Determine the [X, Y] coordinate at the center of the cell enclosing the given text.  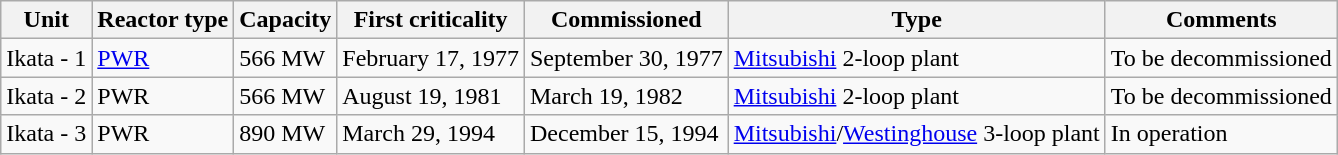
Type [916, 20]
February 17, 1977 [431, 58]
March 19, 1982 [626, 96]
December 15, 1994 [626, 134]
Reactor type [163, 20]
August 19, 1981 [431, 96]
Ikata - 2 [46, 96]
In operation [1221, 134]
Commissioned [626, 20]
Ikata - 3 [46, 134]
890 MW [286, 134]
Capacity [286, 20]
Comments [1221, 20]
Unit [46, 20]
September 30, 1977 [626, 58]
First criticality [431, 20]
March 29, 1994 [431, 134]
Mitsubishi/Westinghouse 3-loop plant [916, 134]
Ikata - 1 [46, 58]
